Detect which cell encompasses the target text, then output its (X, Y) center coordinate. 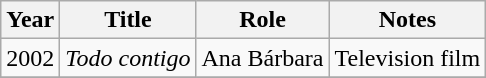
Role (262, 20)
Title (128, 20)
2002 (30, 58)
Ana Bárbara (262, 58)
Todo contigo (128, 58)
Year (30, 20)
Notes (408, 20)
Television film (408, 58)
